Capture the cell that displays the provided text and extract its [x, y] central coordinate. 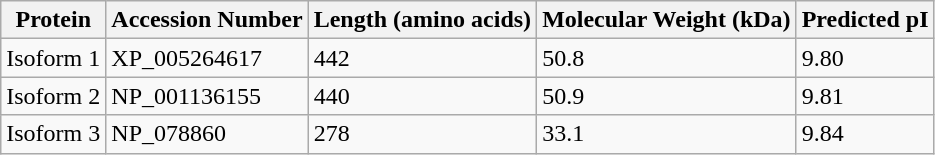
50.9 [667, 96]
440 [422, 96]
9.84 [865, 134]
Isoform 1 [54, 58]
9.80 [865, 58]
Length (amino acids) [422, 20]
XP_005264617 [207, 58]
Molecular Weight (kDa) [667, 20]
NP_001136155 [207, 96]
50.8 [667, 58]
Predicted pI [865, 20]
NP_078860 [207, 134]
442 [422, 58]
Accession Number [207, 20]
9.81 [865, 96]
Isoform 3 [54, 134]
Protein [54, 20]
278 [422, 134]
33.1 [667, 134]
Isoform 2 [54, 96]
